Return the (X, Y) coordinate for the center point of the cell that contains the specified text.  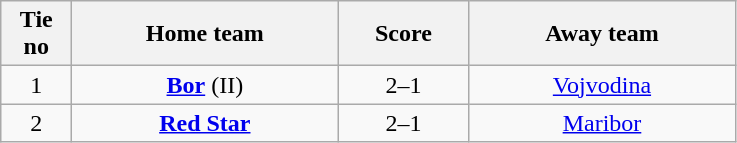
Tie no (36, 34)
2 (36, 123)
Red Star (205, 123)
1 (36, 85)
Vojvodina (602, 85)
Maribor (602, 123)
Bor (II) (205, 85)
Home team (205, 34)
Score (404, 34)
Away team (602, 34)
